Locate the cell with the specified text and output its (x, y) center coordinate. 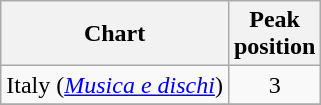
Italy (Musica e dischi) (115, 85)
3 (274, 85)
Peakposition (274, 34)
Chart (115, 34)
